Pinpoint the cell where the given text exists, returning its [X, Y] midpoint coordinate. 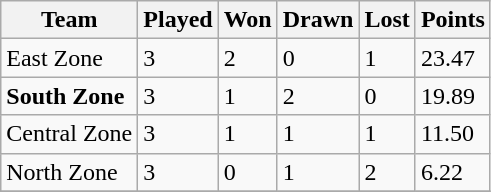
Won [248, 20]
19.89 [452, 96]
23.47 [452, 58]
North Zone [70, 172]
Drawn [318, 20]
South Zone [70, 96]
Played [178, 20]
Central Zone [70, 134]
Points [452, 20]
Lost [387, 20]
East Zone [70, 58]
Team [70, 20]
6.22 [452, 172]
11.50 [452, 134]
